Detect which cell encompasses the target text, then output its (X, Y) center coordinate. 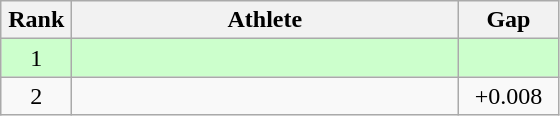
Athlete (265, 20)
+0.008 (508, 96)
2 (36, 96)
1 (36, 58)
Gap (508, 20)
Rank (36, 20)
